Return the [X, Y] coordinate for the center point of the cell that contains the specified text.  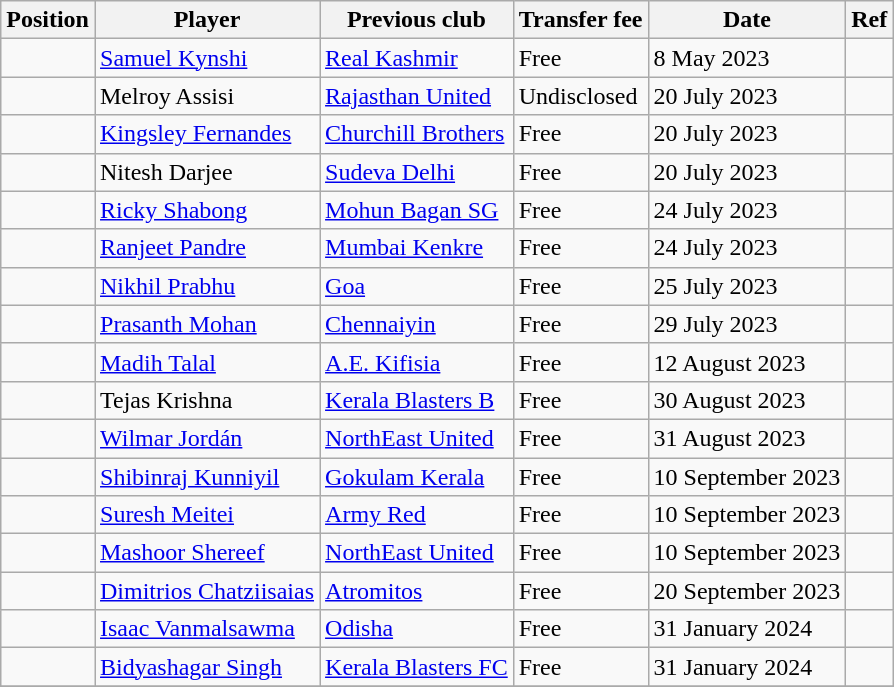
Wilmar Jordán [206, 438]
Ricky Shabong [206, 210]
31 August 2023 [747, 438]
Undisclosed [580, 96]
Real Kashmir [417, 58]
Nitesh Darjee [206, 172]
Army Red [417, 515]
Churchill Brothers [417, 134]
Suresh Meitei [206, 515]
Kingsley Fernandes [206, 134]
Tejas Krishna [206, 400]
Goa [417, 286]
29 July 2023 [747, 324]
Prasanth Mohan [206, 324]
Shibinraj Kunniyil [206, 477]
Ranjeet Pandre [206, 248]
Date [747, 20]
Mohun Bagan SG [417, 210]
Mumbai Kenkre [417, 248]
30 August 2023 [747, 400]
25 July 2023 [747, 286]
8 May 2023 [747, 58]
12 August 2023 [747, 362]
Kerala Blasters FC [417, 667]
20 September 2023 [747, 591]
Kerala Blasters B [417, 400]
Dimitrios Chatziisaias [206, 591]
Player [206, 20]
Odisha [417, 629]
Ref [870, 20]
Rajasthan United [417, 96]
Gokulam Kerala [417, 477]
Transfer fee [580, 20]
Bidyashagar Singh [206, 667]
Sudeva Delhi [417, 172]
Previous club [417, 20]
Atromitos [417, 591]
Mashoor Shereef [206, 553]
Madih Talal [206, 362]
Samuel Kynshi [206, 58]
Melroy Assisi [206, 96]
Isaac Vanmalsawma [206, 629]
Nikhil Prabhu [206, 286]
Chennaiyin [417, 324]
Position [48, 20]
A.E. Kifisia [417, 362]
